Capture the cell that displays the provided text and extract its [X, Y] central coordinate. 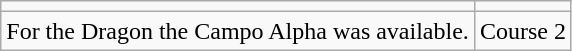
For the Dragon the Campo Alpha was available. [238, 31]
Course 2 [522, 31]
